Return the (x, y) coordinate for the center point of the cell that contains the specified text.  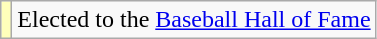
Elected to the Baseball Hall of Fame (194, 20)
